Output the [x, y] coordinate of the center of the cell containing the given text.  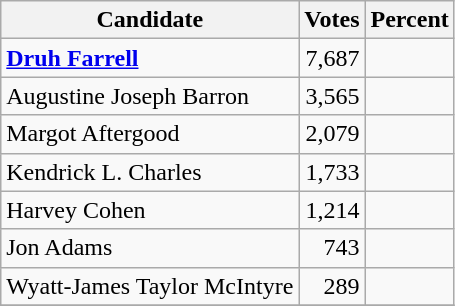
2,079 [332, 134]
Augustine Joseph Barron [150, 96]
3,565 [332, 96]
7,687 [332, 58]
743 [332, 248]
Wyatt-James Taylor McIntyre [150, 286]
Percent [410, 20]
1,733 [332, 172]
Druh Farrell [150, 58]
Kendrick L. Charles [150, 172]
Margot Aftergood [150, 134]
Harvey Cohen [150, 210]
Jon Adams [150, 248]
289 [332, 286]
Votes [332, 20]
Candidate [150, 20]
1,214 [332, 210]
